Capture the cell that displays the provided text and extract its [x, y] central coordinate. 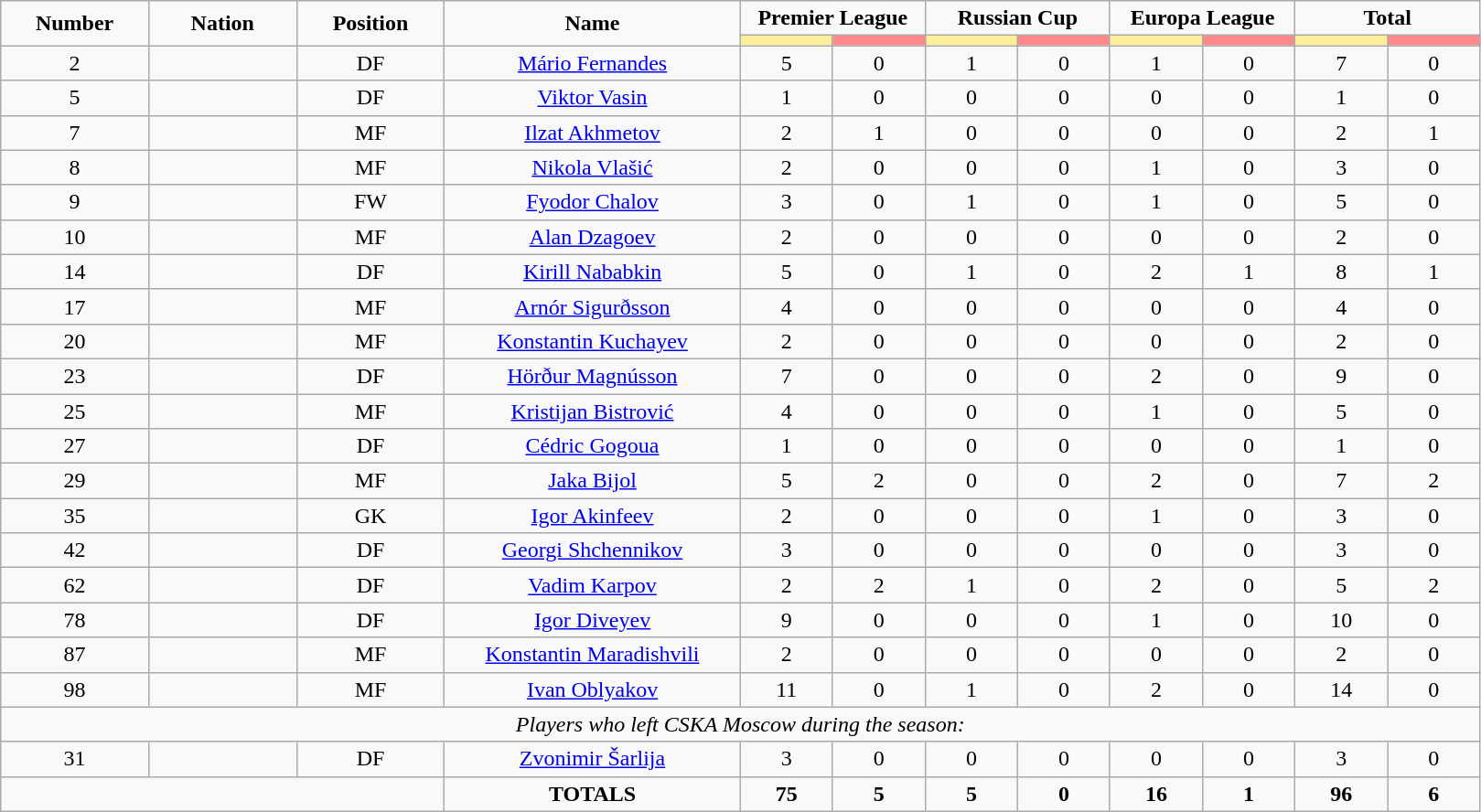
Alan Dzagoev [593, 237]
Konstantin Maradishvili [593, 655]
Zvonimir Šarlija [593, 759]
Mário Fernandes [593, 63]
Arnór Sigurðsson [593, 306]
Cédric Gogoua [593, 446]
Kristijan Bistrović [593, 411]
Hörður Magnússon [593, 376]
Ivan Oblyakov [593, 689]
27 [75, 446]
Europa League [1202, 18]
Vadim Karpov [593, 585]
23 [75, 376]
Position [370, 24]
Premier League [832, 18]
87 [75, 655]
Russian Cup [1017, 18]
Georgi Shchennikov [593, 550]
Players who left CSKA Moscow during the season: [741, 724]
Viktor Vasin [593, 98]
Ilzat Akhmetov [593, 133]
96 [1341, 794]
Konstantin Kuchayev [593, 341]
20 [75, 341]
TOTALS [593, 794]
Name [593, 24]
17 [75, 306]
25 [75, 411]
98 [75, 689]
Fyodor Chalov [593, 202]
42 [75, 550]
GK [370, 516]
29 [75, 481]
Nation [222, 24]
75 [787, 794]
Number [75, 24]
Igor Akinfeev [593, 516]
62 [75, 585]
FW [370, 202]
Igor Diveyev [593, 620]
Nikola Vlašić [593, 167]
78 [75, 620]
16 [1156, 794]
11 [787, 689]
31 [75, 759]
Total [1388, 18]
35 [75, 516]
6 [1434, 794]
Kirill Nababkin [593, 272]
Jaka Bijol [593, 481]
